Identify which cell holds the provided text, then report its [X, Y] central coordinate. 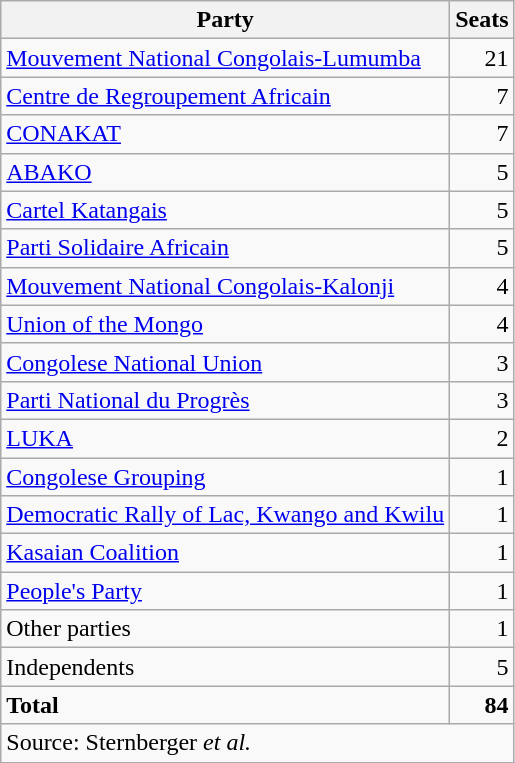
Congolese Grouping [226, 477]
Seats [482, 20]
LUKA [226, 438]
Mouvement National Congolais-Lumumba [226, 58]
Other parties [226, 629]
Parti National du Progrès [226, 400]
21 [482, 58]
84 [482, 705]
Congolese National Union [226, 362]
2 [482, 438]
CONAKAT [226, 134]
Kasaian Coalition [226, 553]
Cartel Katangais [226, 210]
Mouvement National Congolais-Kalonji [226, 286]
Independents [226, 667]
Democratic Rally of Lac, Kwango and Kwilu [226, 515]
Party [226, 20]
Union of the Mongo [226, 324]
ABAKO [226, 172]
Total [226, 705]
Parti Solidaire Africain [226, 248]
Source: Sternberger et al. [258, 743]
People's Party [226, 591]
Centre de Regroupement Africain [226, 96]
